Return (X, Y) of the center of cell containing provided text 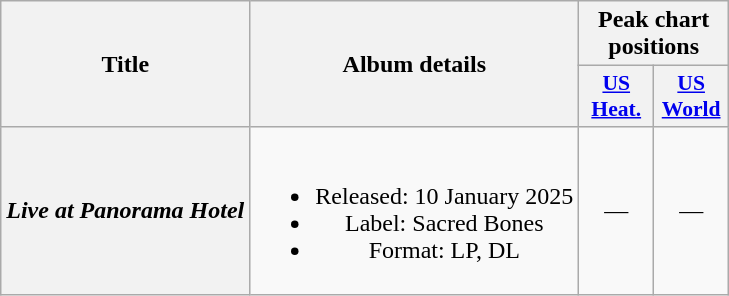
Released: 10 January 2025Label: Sacred BonesFormat: LP, DL (414, 210)
Peak chart positions (654, 34)
USWorld (692, 96)
Title (126, 64)
Album details (414, 64)
USHeat. (616, 96)
Live at Panorama Hotel (126, 210)
